Return [X, Y] of the center of cell containing provided text 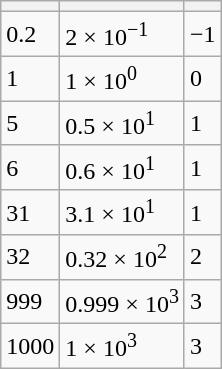
1000 [30, 346]
6 [30, 168]
3.1 × 101 [122, 212]
32 [30, 258]
0.2 [30, 34]
31 [30, 212]
0 [202, 78]
0.999 × 103 [122, 302]
0.5 × 101 [122, 124]
−1 [202, 34]
2 [202, 258]
1 × 100 [122, 78]
0.32 × 102 [122, 258]
1 × 103 [122, 346]
2 × 10−1 [122, 34]
0.6 × 101 [122, 168]
999 [30, 302]
5 [30, 124]
